Capture the cell that displays the provided text and extract its (X, Y) central coordinate. 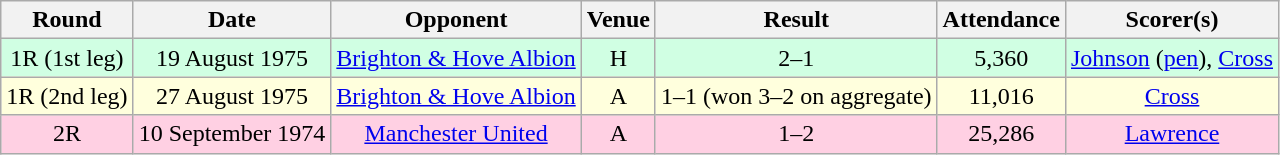
1R (1st leg) (67, 58)
Manchester United (456, 134)
25,286 (1001, 134)
1–1 (won 3–2 on aggregate) (796, 96)
19 August 1975 (232, 58)
Venue (618, 20)
Lawrence (1172, 134)
Scorer(s) (1172, 20)
2R (67, 134)
Date (232, 20)
Attendance (1001, 20)
1–2 (796, 134)
Cross (1172, 96)
2–1 (796, 58)
Opponent (456, 20)
10 September 1974 (232, 134)
Result (796, 20)
Round (67, 20)
27 August 1975 (232, 96)
5,360 (1001, 58)
11,016 (1001, 96)
H (618, 58)
Johnson (pen), Cross (1172, 58)
1R (2nd leg) (67, 96)
